Determine the [X, Y] coordinate at the center of the cell enclosing the given text.  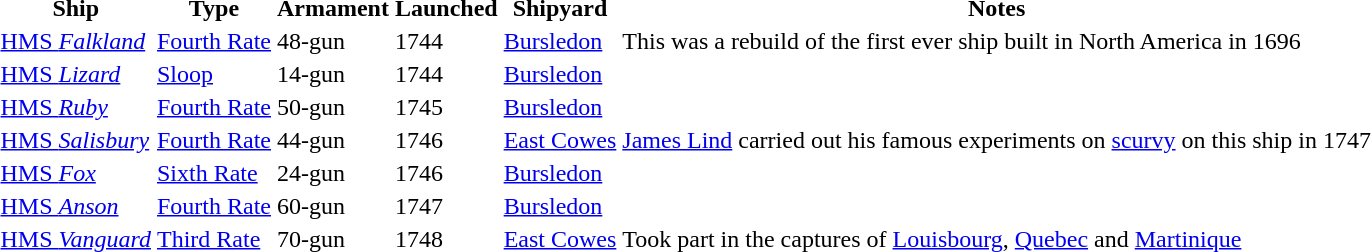
48-gun [332, 41]
14-gun [332, 74]
44-gun [332, 140]
1745 [446, 107]
24-gun [332, 173]
1747 [446, 206]
50-gun [332, 107]
East Cowes [560, 140]
Sloop [214, 74]
60-gun [332, 206]
Sixth Rate [214, 173]
